Extract the [X, Y] coordinate from the center of the cell holding the provided text.  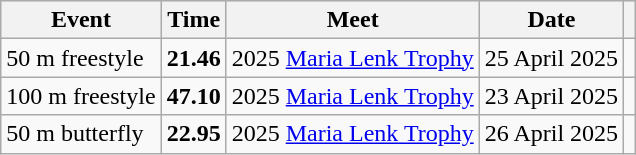
100 m freestyle [81, 96]
21.46 [194, 58]
26 April 2025 [551, 134]
47.10 [194, 96]
Meet [352, 20]
Date [551, 20]
25 April 2025 [551, 58]
50 m butterfly [81, 134]
23 April 2025 [551, 96]
22.95 [194, 134]
Time [194, 20]
50 m freestyle [81, 58]
Event [81, 20]
